Find where the given text appears and provide that cell's center as (X, Y) coordinate. 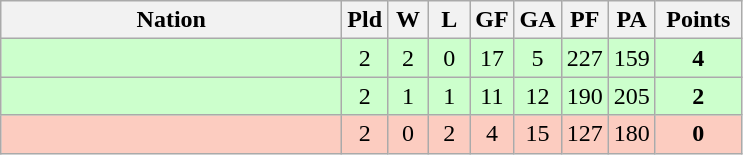
190 (584, 96)
GF (492, 20)
12 (538, 96)
PF (584, 20)
227 (584, 58)
127 (584, 134)
Points (698, 20)
159 (632, 58)
11 (492, 96)
GA (538, 20)
180 (632, 134)
L (450, 20)
Nation (172, 20)
W (408, 20)
Pld (365, 20)
5 (538, 58)
PA (632, 20)
15 (538, 134)
205 (632, 96)
17 (492, 58)
